Determine the (X, Y) coordinate at the center of the cell enclosing the given text.  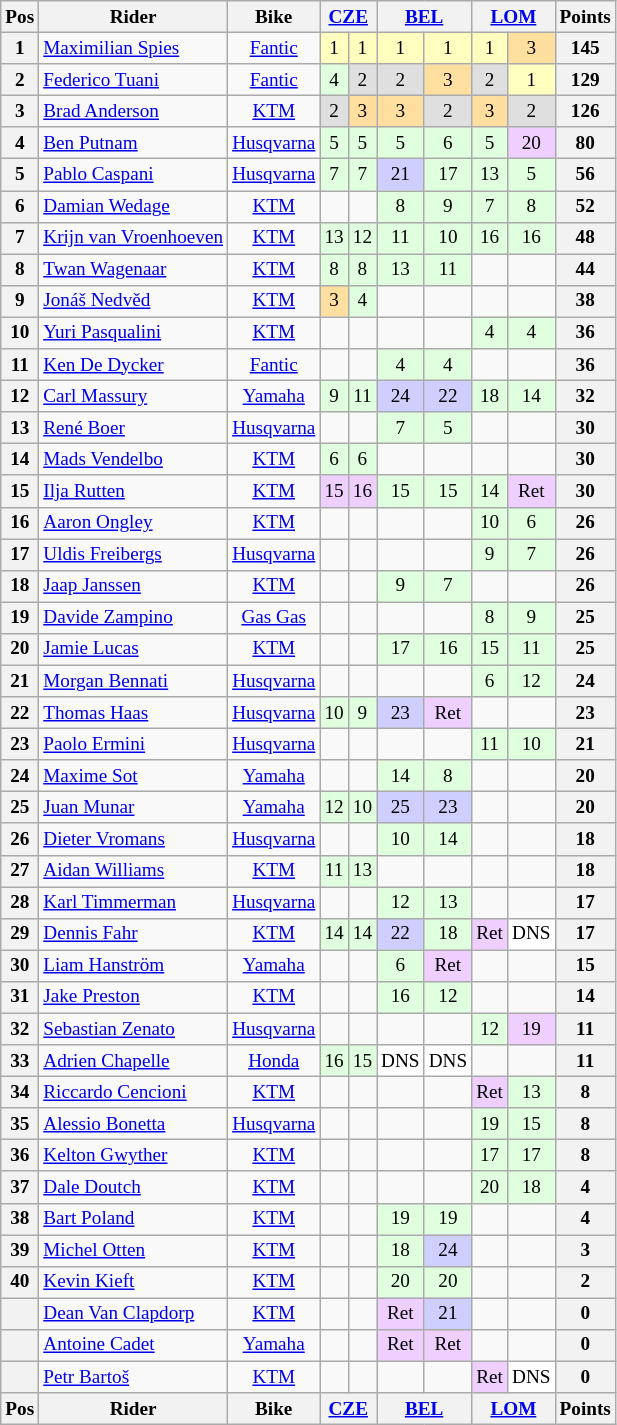
Maximilian Spies (134, 48)
Honda (274, 1061)
Liam Hanström (134, 966)
48 (585, 238)
34 (20, 1092)
40 (20, 1282)
52 (585, 206)
80 (585, 143)
129 (585, 80)
Dieter Vromans (134, 839)
35 (20, 1124)
Paolo Ermini (134, 744)
Ben Putnam (134, 143)
Sebastian Zenato (134, 1029)
28 (20, 902)
Kevin Kieft (134, 1282)
René Boer (134, 428)
Jamie Lucas (134, 649)
Krijn van Vroenhoeven (134, 238)
Thomas Haas (134, 713)
Ken De Dycker (134, 365)
Dean Van Clapdorp (134, 1314)
Ilja Rutten (134, 491)
Riccardo Cencioni (134, 1092)
29 (20, 934)
Brad Anderson (134, 111)
39 (20, 1251)
Damian Wedage (134, 206)
Michel Otten (134, 1251)
Davide Zampino (134, 618)
Jaap Janssen (134, 586)
Petr Bartoš (134, 1377)
Bart Poland (134, 1219)
Dale Doutch (134, 1187)
126 (585, 111)
Yuri Pasqualini (134, 333)
Mads Vendelbo (134, 460)
Alessio Bonetta (134, 1124)
Jonáš Nedvěd (134, 301)
Maxime Sot (134, 776)
Adrien Chapelle (134, 1061)
44 (585, 270)
56 (585, 175)
Dennis Fahr (134, 934)
Juan Munar (134, 808)
Pablo Caspani (134, 175)
145 (585, 48)
Jake Preston (134, 997)
33 (20, 1061)
Gas Gas (274, 618)
27 (20, 871)
Aaron Ongley (134, 523)
Karl Timmerman (134, 902)
Uldis Freibergs (134, 554)
Kelton Gwyther (134, 1156)
Twan Wagenaar (134, 270)
Morgan Bennati (134, 681)
Carl Massury (134, 396)
37 (20, 1187)
Aidan Williams (134, 871)
Federico Tuani (134, 80)
31 (20, 997)
Antoine Cadet (134, 1345)
